Provide the [x, y] coordinate of the cell's center where the given text is located.  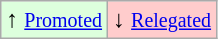
↓ Relegated [162, 20]
↑ Promoted [54, 20]
